Provide the [X, Y] coordinate of the cell's center where the given text is located.  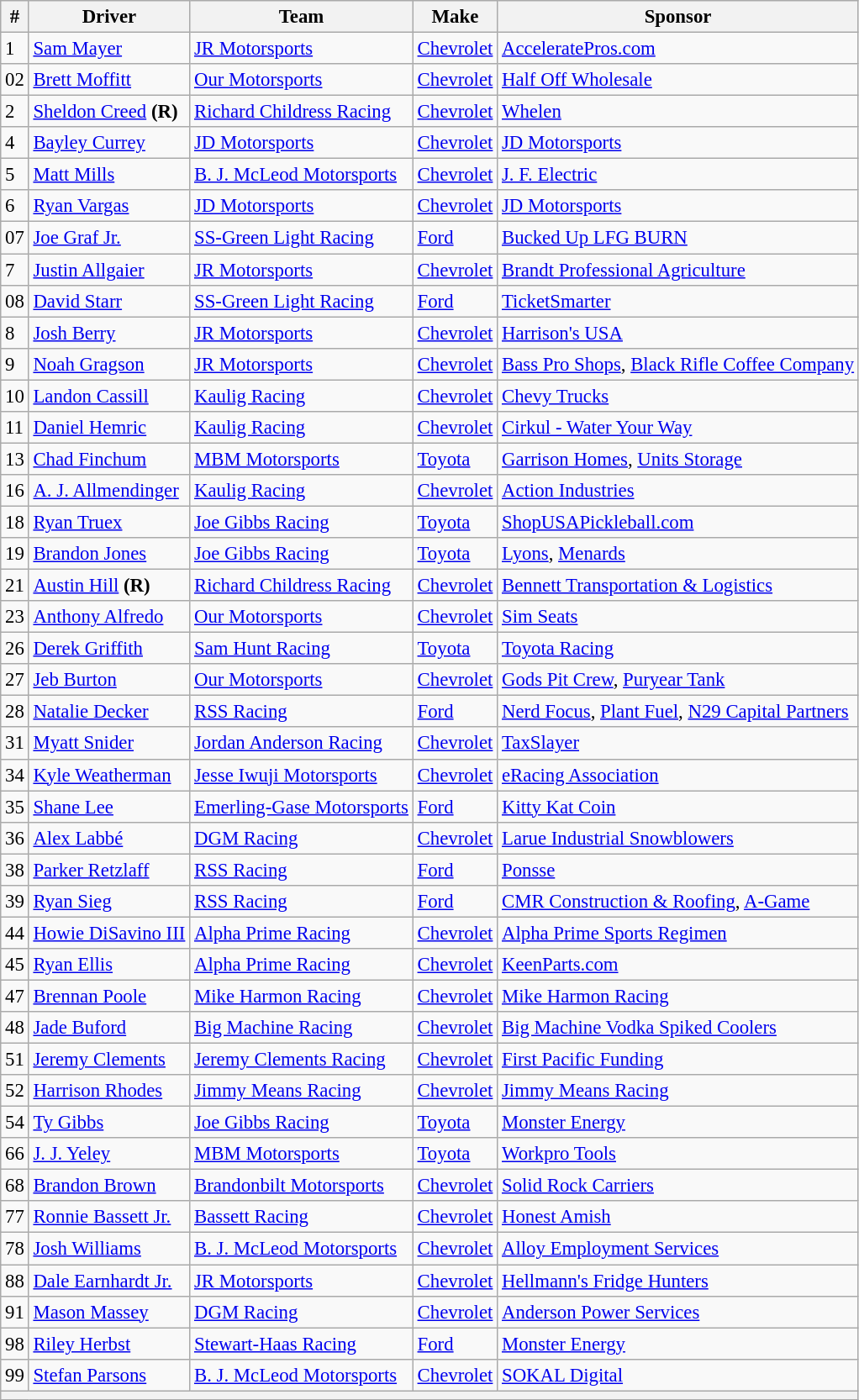
Stewart-Haas Racing [302, 1344]
J. F. Electric [678, 175]
TaxSlayer [678, 744]
A. J. Allmendinger [109, 491]
11 [15, 428]
CMR Construction & Roofing, A-Game [678, 902]
34 [15, 775]
Ty Gibbs [109, 1123]
ShopUSAPickleball.com [678, 522]
Gods Pit Crew, Puryear Tank [678, 680]
Noah Gragson [109, 364]
Howie DiSavino III [109, 933]
SOKAL Digital [678, 1375]
Sam Hunt Racing [302, 649]
Shane Lee [109, 807]
45 [15, 965]
28 [15, 712]
Alpha Prime Sports Regimen [678, 933]
Brandonbilt Motorsports [302, 1186]
Driver [109, 17]
Make [455, 17]
52 [15, 1091]
Joe Graf Jr. [109, 238]
Jeremy Clements [109, 1060]
Half Off Wholesale [678, 80]
Austin Hill (R) [109, 586]
13 [15, 459]
7 [15, 270]
Bass Pro Shops, Black Rifle Coffee Company [678, 364]
Bassett Racing [302, 1218]
Josh Berry [109, 333]
Whelen [678, 112]
Jordan Anderson Racing [302, 744]
# [15, 17]
36 [15, 838]
Action Industries [678, 491]
4 [15, 143]
51 [15, 1060]
Bucked Up LFG BURN [678, 238]
27 [15, 680]
Landon Cassill [109, 396]
Brandt Professional Agriculture [678, 270]
David Starr [109, 301]
5 [15, 175]
21 [15, 586]
18 [15, 522]
Josh Williams [109, 1249]
Jeremy Clements Racing [302, 1060]
KeenParts.com [678, 965]
eRacing Association [678, 775]
78 [15, 1249]
Justin Allgaier [109, 270]
First Pacific Funding [678, 1060]
Ronnie Bassett Jr. [109, 1218]
Alex Labbé [109, 838]
91 [15, 1312]
Sam Mayer [109, 49]
Kyle Weatherman [109, 775]
44 [15, 933]
98 [15, 1344]
Workpro Tools [678, 1154]
J. J. Yeley [109, 1154]
Matt Mills [109, 175]
6 [15, 206]
23 [15, 617]
38 [15, 870]
26 [15, 649]
Solid Rock Carriers [678, 1186]
47 [15, 996]
Ryan Sieg [109, 902]
Ryan Truex [109, 522]
Emerling-Gase Motorsports [302, 807]
Toyota Racing [678, 649]
9 [15, 364]
Jade Buford [109, 1028]
68 [15, 1186]
39 [15, 902]
Hellmann's Fridge Hunters [678, 1281]
Derek Griffith [109, 649]
Harrison's USA [678, 333]
77 [15, 1218]
Stefan Parsons [109, 1375]
54 [15, 1123]
Bennett Transportation & Logistics [678, 586]
Ryan Ellis [109, 965]
Sheldon Creed (R) [109, 112]
16 [15, 491]
Chevy Trucks [678, 396]
Harrison Rhodes [109, 1091]
Mason Massey [109, 1312]
Ryan Vargas [109, 206]
66 [15, 1154]
88 [15, 1281]
Garrison Homes, Units Storage [678, 459]
Team [302, 17]
Alloy Employment Services [678, 1249]
Natalie Decker [109, 712]
Jesse Iwuji Motorsports [302, 775]
Brandon Jones [109, 554]
Ponsse [678, 870]
Myatt Snider [109, 744]
Brennan Poole [109, 996]
Lyons, Menards [678, 554]
Big Machine Vodka Spiked Coolers [678, 1028]
31 [15, 744]
Anderson Power Services [678, 1312]
Chad Finchum [109, 459]
Kitty Kat Coin [678, 807]
Riley Herbst [109, 1344]
Bayley Currey [109, 143]
8 [15, 333]
Larue Industrial Snowblowers [678, 838]
Daniel Hemric [109, 428]
Cirkul - Water Your Way [678, 428]
AcceleratePros.com [678, 49]
1 [15, 49]
Parker Retzlaff [109, 870]
35 [15, 807]
Jeb Burton [109, 680]
Sponsor [678, 17]
07 [15, 238]
19 [15, 554]
Anthony Alfredo [109, 617]
2 [15, 112]
Nerd Focus, Plant Fuel, N29 Capital Partners [678, 712]
02 [15, 80]
TicketSmarter [678, 301]
Brett Moffitt [109, 80]
Dale Earnhardt Jr. [109, 1281]
Honest Amish [678, 1218]
08 [15, 301]
Sim Seats [678, 617]
10 [15, 396]
99 [15, 1375]
Brandon Brown [109, 1186]
48 [15, 1028]
Big Machine Racing [302, 1028]
